Provide the (x, y) coordinate of the cell's center where the given text is located.  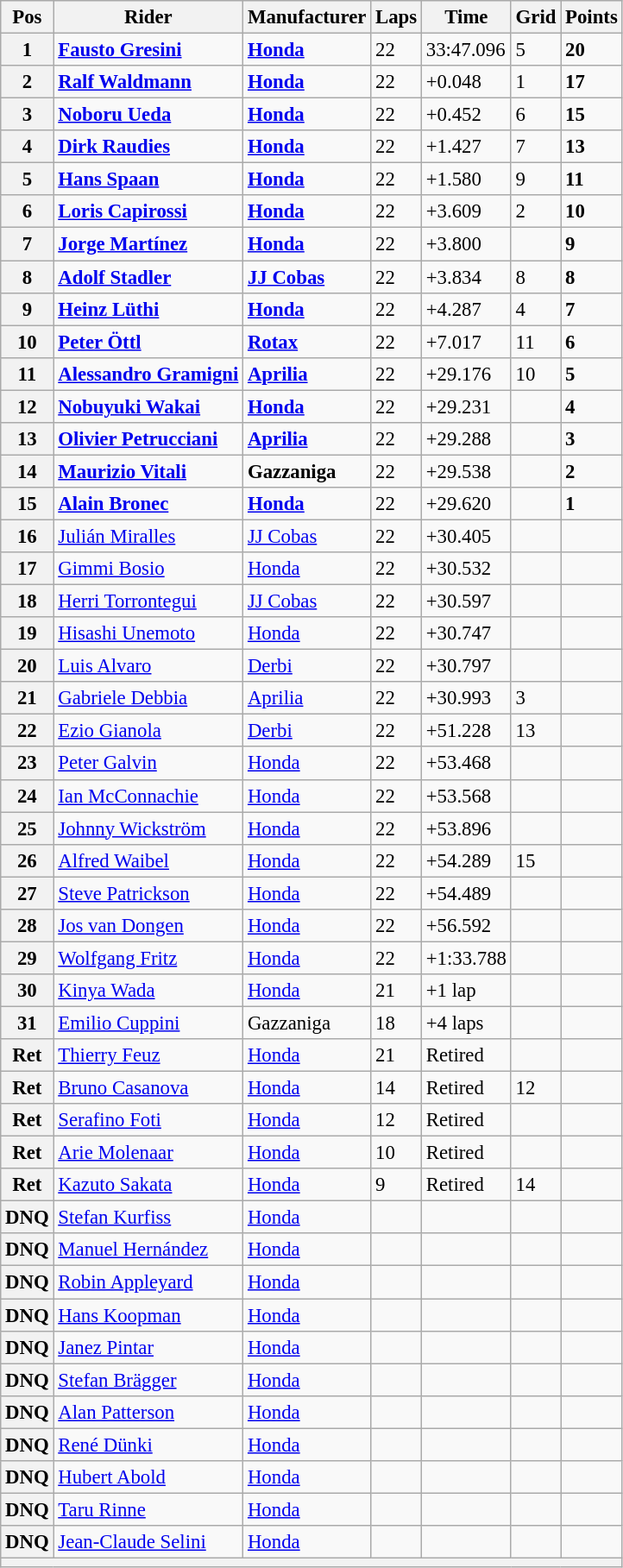
Robin Appleyard (148, 1282)
Loris Capirossi (148, 211)
Thierry Feuz (148, 1055)
Heinz Lüthi (148, 309)
+30.993 (466, 698)
+30.532 (466, 569)
+1.580 (466, 179)
Maurizio Vitali (148, 471)
Nobuyuki Wakai (148, 406)
+29.620 (466, 504)
+0.048 (466, 82)
+29.176 (466, 374)
+29.231 (466, 406)
Serafino Foti (148, 1120)
Janez Pintar (148, 1347)
René Dünki (148, 1445)
+30.405 (466, 536)
Bruno Casanova (148, 1088)
Gimmi Bosio (148, 569)
+53.568 (466, 796)
Peter Öttl (148, 342)
+54.489 (466, 893)
Pos (28, 17)
+53.896 (466, 828)
33:47.096 (466, 50)
Grid (535, 17)
Taru Rinne (148, 1509)
+7.017 (466, 342)
+30.597 (466, 601)
Hubert Abold (148, 1477)
+30.747 (466, 633)
29 (28, 958)
Hans Spaan (148, 179)
+3.800 (466, 244)
Hisashi Unemoto (148, 633)
+3.834 (466, 277)
28 (28, 926)
31 (28, 1023)
Wolfgang Fritz (148, 958)
26 (28, 860)
Luis Alvaro (148, 666)
27 (28, 893)
Manuel Hernández (148, 1250)
Peter Galvin (148, 764)
+56.592 (466, 926)
+3.609 (466, 211)
Ezio Gianola (148, 731)
+53.468 (466, 764)
Manufacturer (307, 17)
Hans Koopman (148, 1315)
25 (28, 828)
Laps (397, 17)
Noboru Ueda (148, 115)
Stefan Kurfiss (148, 1218)
Emilio Cuppini (148, 1023)
Ian McConnachie (148, 796)
24 (28, 796)
16 (28, 536)
Herri Torrontegui (148, 601)
Olivier Petrucciani (148, 439)
Kinya Wada (148, 991)
+1:33.788 (466, 958)
Adolf Stadler (148, 277)
+54.289 (466, 860)
Jorge Martínez (148, 244)
Steve Patrickson (148, 893)
+0.452 (466, 115)
Alfred Waibel (148, 860)
Dirk Raudies (148, 147)
19 (28, 633)
Kazuto Sakata (148, 1185)
Fausto Gresini (148, 50)
+30.797 (466, 666)
+1 lap (466, 991)
Jean-Claude Selini (148, 1542)
Johnny Wickström (148, 828)
Alain Bronec (148, 504)
Points (592, 17)
Time (466, 17)
Alessandro Gramigni (148, 374)
Ralf Waldmann (148, 82)
+51.228 (466, 731)
Jos van Dongen (148, 926)
Julián Miralles (148, 536)
Alan Patterson (148, 1412)
Arie Molenaar (148, 1153)
+29.288 (466, 439)
+4 laps (466, 1023)
+29.538 (466, 471)
30 (28, 991)
Rotax (307, 342)
+1.427 (466, 147)
Stefan Brägger (148, 1380)
+4.287 (466, 309)
23 (28, 764)
Gabriele Debbia (148, 698)
Rider (148, 17)
